From the cell containing the given text, extract its center point as (x, y) coordinate. 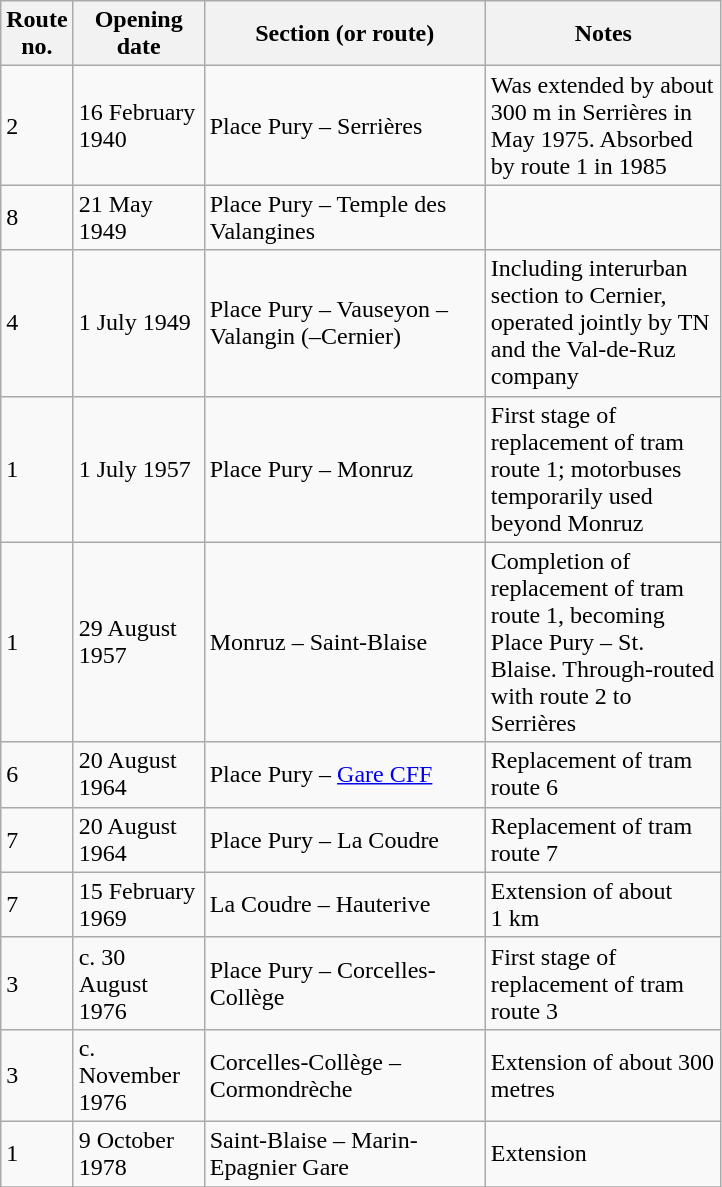
Corcelles-Collège – Cormondrèche (344, 1075)
Replacement of tram route 7 (603, 840)
Place Pury – La Coudre (344, 840)
Notes (603, 34)
9 October 1978 (138, 1154)
Was extended by about 300 m in Serrières in May 1975. Absorbed by route 1 in 1985 (603, 126)
Place Pury – Gare CFF (344, 774)
6 (37, 774)
2 (37, 126)
4 (37, 323)
Place Pury – Monruz (344, 469)
Extension of about 1 km (603, 904)
Section (or route) (344, 34)
Completion of replacement of tram route 1, becoming Place Pury – St. Blaise. Through-routed with route 2 to Serrières (603, 642)
1 July 1957 (138, 469)
16 February 1940 (138, 126)
8 (37, 218)
1 July 1949 (138, 323)
Saint-Blaise – Marin-Epagnier Gare (344, 1154)
29 August 1957 (138, 642)
Replacement of tram route 6 (603, 774)
First stage of replacement of tram route 1; motorbuses temporarily used beyond Monruz (603, 469)
c. 30 August 1976 (138, 983)
La Coudre – Hauterive (344, 904)
Place Pury – Temple des Valangines (344, 218)
Extension (603, 1154)
15 February 1969 (138, 904)
Monruz – Saint-Blaise (344, 642)
Openingdate (138, 34)
Routeno. (37, 34)
Extension of about 300 metres (603, 1075)
c. November 1976 (138, 1075)
Place Pury – Corcelles-Collège (344, 983)
Place Pury – Serrières (344, 126)
Place Pury – Vauseyon – Valangin (–Cernier) (344, 323)
Including interurban section to Cernier, operated jointly by TN and the Val-de-Ruz company (603, 323)
First stage of replacement of tram route 3 (603, 983)
21 May 1949 (138, 218)
